Find where the given text appears and provide that cell's center as [x, y] coordinate. 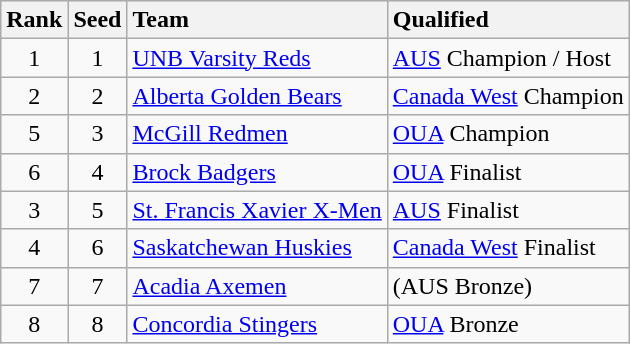
McGill Redmen [257, 134]
St. Francis Xavier X-Men [257, 210]
Team [257, 20]
Canada West Finalist [508, 248]
Concordia Stingers [257, 324]
OUA Champion [508, 134]
Alberta Golden Bears [257, 96]
Brock Badgers [257, 172]
Saskatchewan Huskies [257, 248]
Qualified [508, 20]
OUA Finalist [508, 172]
OUA Bronze [508, 324]
Seed [98, 20]
(AUS Bronze) [508, 286]
AUS Finalist [508, 210]
Rank [34, 20]
Acadia Axemen [257, 286]
Canada West Champion [508, 96]
AUS Champion / Host [508, 58]
UNB Varsity Reds [257, 58]
